Pinpoint the cell where the given text exists, returning its [x, y] midpoint coordinate. 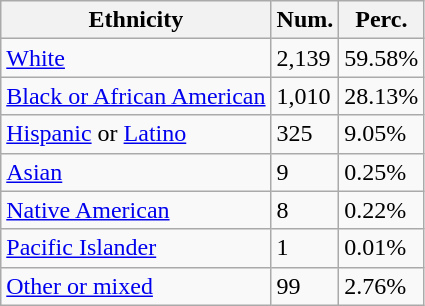
325 [305, 134]
8 [305, 210]
2,139 [305, 58]
White [136, 58]
59.58% [382, 58]
0.25% [382, 172]
1,010 [305, 96]
Asian [136, 172]
0.22% [382, 210]
Num. [305, 20]
Ethnicity [136, 20]
9 [305, 172]
1 [305, 248]
Perc. [382, 20]
Pacific Islander [136, 248]
Other or mixed [136, 286]
2.76% [382, 286]
28.13% [382, 96]
Hispanic or Latino [136, 134]
9.05% [382, 134]
Native American [136, 210]
99 [305, 286]
Black or African American [136, 96]
0.01% [382, 248]
